Pinpoint the cell where the given text exists, returning its [X, Y] midpoint coordinate. 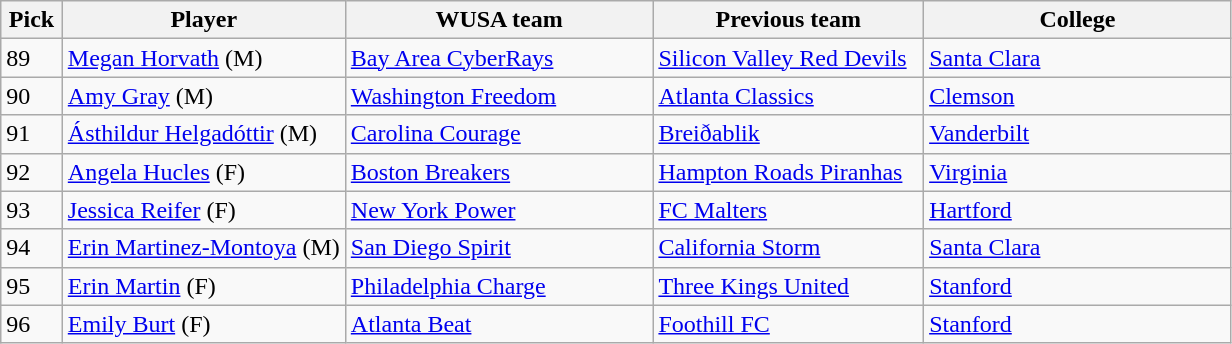
Vanderbilt [1078, 134]
College [1078, 20]
89 [32, 58]
Emily Burt (F) [204, 324]
Hartford [1078, 210]
Silicon Valley Red Devils [788, 58]
Angela Hucles (F) [204, 172]
Philadelphia Charge [499, 286]
Foothill FC [788, 324]
96 [32, 324]
Atlanta Beat [499, 324]
90 [32, 96]
95 [32, 286]
Erin Martin (F) [204, 286]
Breiðablik [788, 134]
91 [32, 134]
Jessica Reifer (F) [204, 210]
94 [32, 248]
Pick [32, 20]
Virginia [1078, 172]
Amy Gray (M) [204, 96]
Erin Martinez-Montoya (M) [204, 248]
San Diego Spirit [499, 248]
Washington Freedom [499, 96]
93 [32, 210]
Previous team [788, 20]
Hampton Roads Piranhas [788, 172]
New York Power [499, 210]
Megan Horvath (M) [204, 58]
Ásthildur Helgadóttir (M) [204, 134]
Three Kings United [788, 286]
Bay Area CyberRays [499, 58]
92 [32, 172]
Boston Breakers [499, 172]
Carolina Courage [499, 134]
California Storm [788, 248]
Clemson [1078, 96]
Player [204, 20]
WUSA team [499, 20]
FC Malters [788, 210]
Atlanta Classics [788, 96]
